Provide the [X, Y] coordinate of the cell's center where the given text is located.  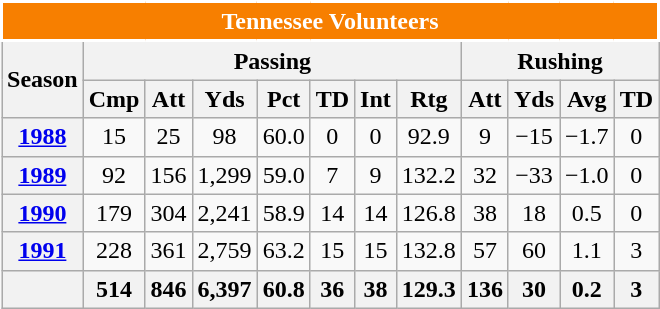
Cmp [114, 99]
60.0 [284, 137]
179 [114, 213]
57 [484, 251]
2,241 [224, 213]
2,759 [224, 251]
60 [534, 251]
58.9 [284, 213]
361 [168, 251]
1991 [43, 251]
1.1 [588, 251]
846 [168, 289]
92.9 [428, 137]
304 [168, 213]
32 [484, 175]
514 [114, 289]
1989 [43, 175]
Tennessee Volunteers [330, 22]
−1.7 [588, 137]
98 [224, 137]
6,397 [224, 289]
92 [114, 175]
156 [168, 175]
Avg [588, 99]
Season [43, 80]
Rtg [428, 99]
1,299 [224, 175]
63.2 [284, 251]
−15 [534, 137]
129.3 [428, 289]
126.8 [428, 213]
0.2 [588, 289]
136 [484, 289]
−33 [534, 175]
Rushing [560, 60]
228 [114, 251]
18 [534, 213]
1988 [43, 137]
132.8 [428, 251]
1990 [43, 213]
7 [332, 175]
0.5 [588, 213]
60.8 [284, 289]
25 [168, 137]
Int [376, 99]
59.0 [284, 175]
132.2 [428, 175]
30 [534, 289]
Passing [272, 60]
−1.0 [588, 175]
36 [332, 289]
Pct [284, 99]
